Locate the cell with the specified text and output its (X, Y) center coordinate. 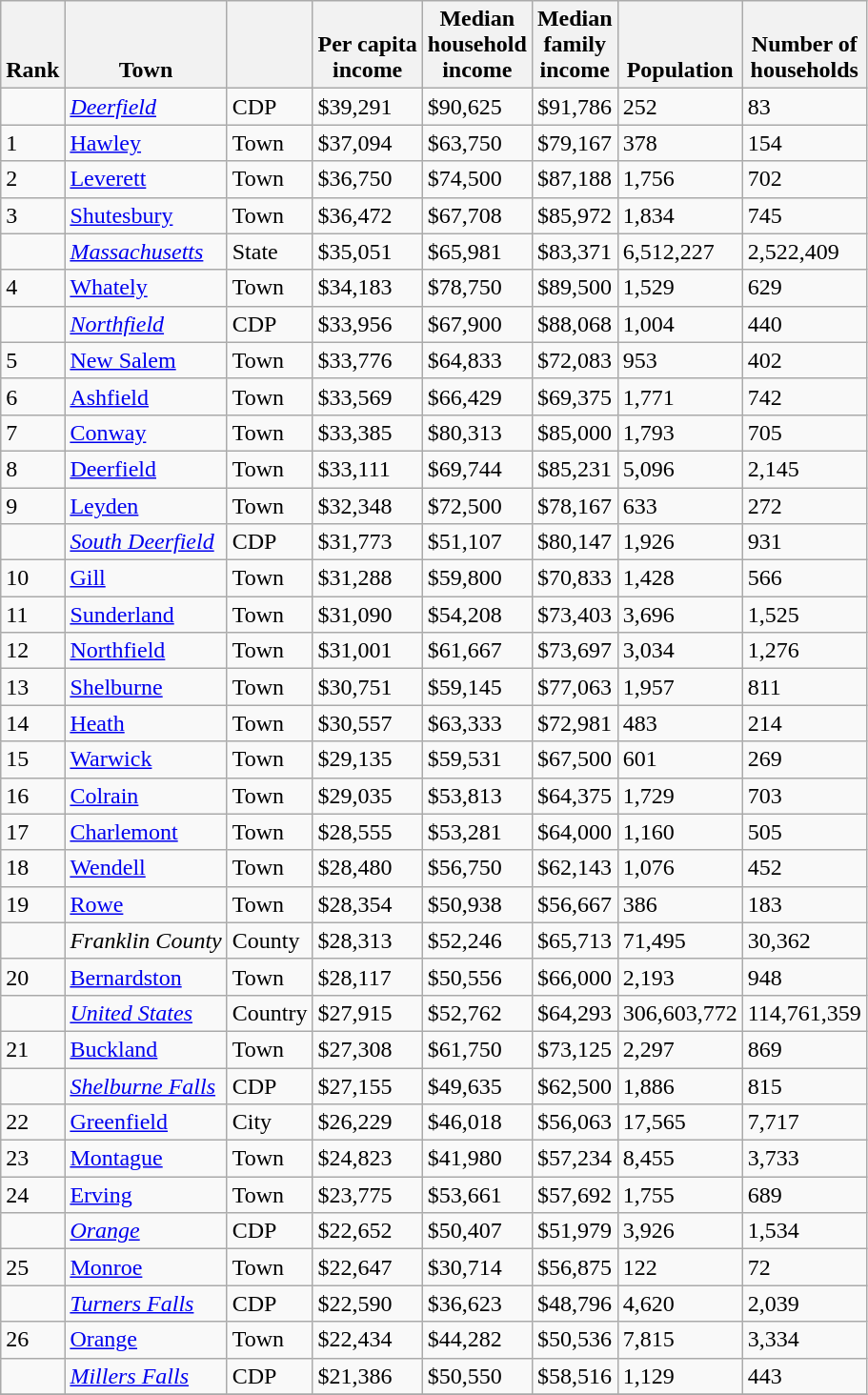
601 (680, 759)
452 (804, 868)
$83,371 (575, 252)
811 (804, 687)
$50,556 (476, 977)
$22,652 (368, 1231)
1,771 (680, 396)
$37,094 (368, 143)
9 (32, 506)
$63,333 (476, 723)
21 (32, 1049)
3,034 (680, 651)
1,529 (680, 288)
$32,348 (368, 506)
$91,786 (575, 107)
1,957 (680, 687)
$85,000 (575, 433)
Medianhouseholdincome (476, 45)
252 (680, 107)
566 (804, 578)
$58,516 (575, 1376)
Country (270, 1013)
$53,813 (476, 796)
$28,313 (368, 940)
2,522,409 (804, 252)
Number ofhouseholds (804, 45)
742 (804, 396)
$48,796 (575, 1304)
Monroe (146, 1267)
$22,590 (368, 1304)
$22,434 (368, 1340)
Population (680, 45)
702 (804, 179)
$57,692 (575, 1195)
483 (680, 723)
$28,354 (368, 904)
$78,167 (575, 506)
$27,308 (368, 1049)
3,696 (680, 615)
$21,386 (368, 1376)
3,733 (804, 1159)
$73,125 (575, 1049)
443 (804, 1376)
$89,500 (575, 288)
Bernardston (146, 977)
$50,536 (575, 1340)
745 (804, 215)
5,096 (680, 469)
11 (32, 615)
71,495 (680, 940)
948 (804, 977)
6,512,227 (680, 252)
Shutesbury (146, 215)
15 (32, 759)
Rank (32, 45)
1,756 (680, 179)
505 (804, 832)
629 (804, 288)
272 (804, 506)
Conway (146, 433)
$63,750 (476, 143)
Per capitaincome (368, 45)
1,534 (804, 1231)
$31,288 (368, 578)
14 (32, 723)
$31,773 (368, 542)
689 (804, 1195)
$49,635 (476, 1085)
$30,751 (368, 687)
Heath (146, 723)
1,525 (804, 615)
$52,246 (476, 940)
1,129 (680, 1376)
$59,800 (476, 578)
3,926 (680, 1231)
$61,750 (476, 1049)
183 (804, 904)
4 (32, 288)
16 (32, 796)
2,297 (680, 1049)
Leverett (146, 179)
$56,063 (575, 1122)
$50,550 (476, 1376)
7,717 (804, 1122)
5 (32, 360)
South Deerfield (146, 542)
18 (32, 868)
$77,063 (575, 687)
931 (804, 542)
$72,981 (575, 723)
State (270, 252)
269 (804, 759)
Warwick (146, 759)
19 (32, 904)
$73,403 (575, 615)
$27,155 (368, 1085)
$29,035 (368, 796)
$24,823 (368, 1159)
Sunderland (146, 615)
$74,500 (476, 179)
$51,979 (575, 1231)
$87,188 (575, 179)
Hawley (146, 143)
New Salem (146, 360)
$90,625 (476, 107)
Shelburne (146, 687)
Leyden (146, 506)
$36,472 (368, 215)
$61,667 (476, 651)
Erving (146, 1195)
25 (32, 1267)
$35,051 (368, 252)
$26,229 (368, 1122)
$70,833 (575, 578)
$66,429 (476, 396)
1,428 (680, 578)
114,761,359 (804, 1013)
Greenfield (146, 1122)
$88,068 (575, 324)
26 (32, 1340)
402 (804, 360)
$29,135 (368, 759)
22 (32, 1122)
3,334 (804, 1340)
20 (32, 977)
13 (32, 687)
$56,750 (476, 868)
$65,713 (575, 940)
Gill (146, 578)
$65,981 (476, 252)
$57,234 (575, 1159)
$33,569 (368, 396)
$33,956 (368, 324)
378 (680, 143)
1,004 (680, 324)
633 (680, 506)
$64,000 (575, 832)
$28,117 (368, 977)
953 (680, 360)
Shelburne Falls (146, 1085)
12 (32, 651)
Franklin County (146, 940)
154 (804, 143)
$85,972 (575, 215)
1,755 (680, 1195)
$46,018 (476, 1122)
$54,208 (476, 615)
$80,313 (476, 433)
$51,107 (476, 542)
$69,375 (575, 396)
$50,407 (476, 1231)
2 (32, 179)
$53,281 (476, 832)
$33,111 (368, 469)
214 (804, 723)
30,362 (804, 940)
1,160 (680, 832)
$50,938 (476, 904)
4,620 (680, 1304)
Medianfamilyincome (575, 45)
$79,167 (575, 143)
1,276 (804, 651)
Ashfield (146, 396)
83 (804, 107)
United States (146, 1013)
$56,667 (575, 904)
703 (804, 796)
Buckland (146, 1049)
2,039 (804, 1304)
1,729 (680, 796)
$59,531 (476, 759)
Charlemont (146, 832)
869 (804, 1049)
815 (804, 1085)
306,603,772 (680, 1013)
1,926 (680, 542)
Rowe (146, 904)
$64,293 (575, 1013)
17 (32, 832)
Wendell (146, 868)
$33,776 (368, 360)
$41,980 (476, 1159)
$78,750 (476, 288)
$23,775 (368, 1195)
7 (32, 433)
City (270, 1122)
17,565 (680, 1122)
$64,833 (476, 360)
$28,555 (368, 832)
24 (32, 1195)
6 (32, 396)
Colrain (146, 796)
$34,183 (368, 288)
386 (680, 904)
$56,875 (575, 1267)
705 (804, 433)
1,834 (680, 215)
7,815 (680, 1340)
$22,647 (368, 1267)
$80,147 (575, 542)
$66,000 (575, 977)
$72,500 (476, 506)
8 (32, 469)
1,886 (680, 1085)
8,455 (680, 1159)
3 (32, 215)
$52,762 (476, 1013)
Millers Falls (146, 1376)
$64,375 (575, 796)
$36,623 (476, 1304)
$67,500 (575, 759)
$31,001 (368, 651)
$44,282 (476, 1340)
Massachusetts (146, 252)
$27,915 (368, 1013)
Whately (146, 288)
122 (680, 1267)
23 (32, 1159)
440 (804, 324)
Turners Falls (146, 1304)
$67,900 (476, 324)
$30,557 (368, 723)
$53,661 (476, 1195)
72 (804, 1267)
$62,500 (575, 1085)
County (270, 940)
$85,231 (575, 469)
Montague (146, 1159)
$72,083 (575, 360)
$67,708 (476, 215)
$36,750 (368, 179)
$69,744 (476, 469)
$31,090 (368, 615)
1,076 (680, 868)
$33,385 (368, 433)
$30,714 (476, 1267)
10 (32, 578)
$39,291 (368, 107)
2,193 (680, 977)
$73,697 (575, 651)
2,145 (804, 469)
$28,480 (368, 868)
1,793 (680, 433)
$59,145 (476, 687)
1 (32, 143)
$62,143 (575, 868)
